For the text-containing cell, return its midpoint in (X, Y) coordinate format. 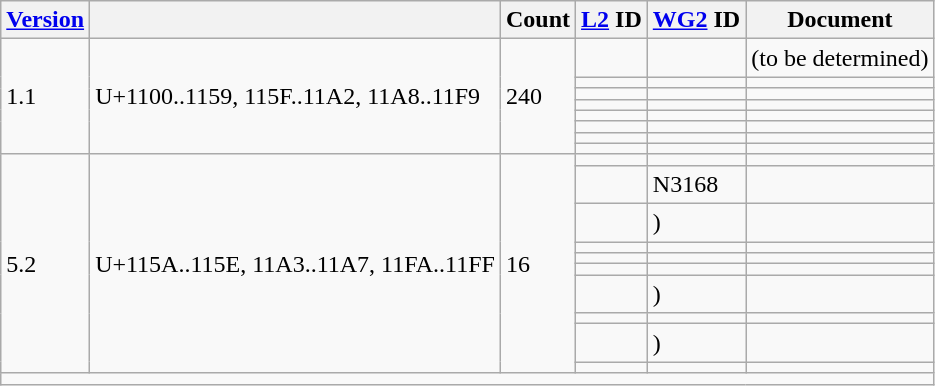
(to be determined) (840, 58)
16 (538, 264)
L2 ID (612, 20)
U+1100..1159, 115F..11A2, 11A8..11F9 (296, 97)
U+115A..115E, 11A3..11A7, 11FA..11FF (296, 264)
Document (840, 20)
5.2 (46, 264)
240 (538, 97)
1.1 (46, 97)
N3168 (696, 184)
Count (538, 20)
Version (46, 20)
WG2 ID (696, 20)
